Locate the cell with the specified text and output its (X, Y) center coordinate. 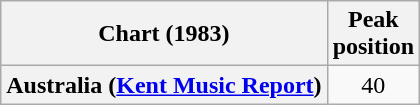
Chart (1983) (164, 34)
40 (373, 85)
Australia (Kent Music Report) (164, 85)
Peakposition (373, 34)
